Extract the (X, Y) coordinate from the center of the cell holding the provided text.  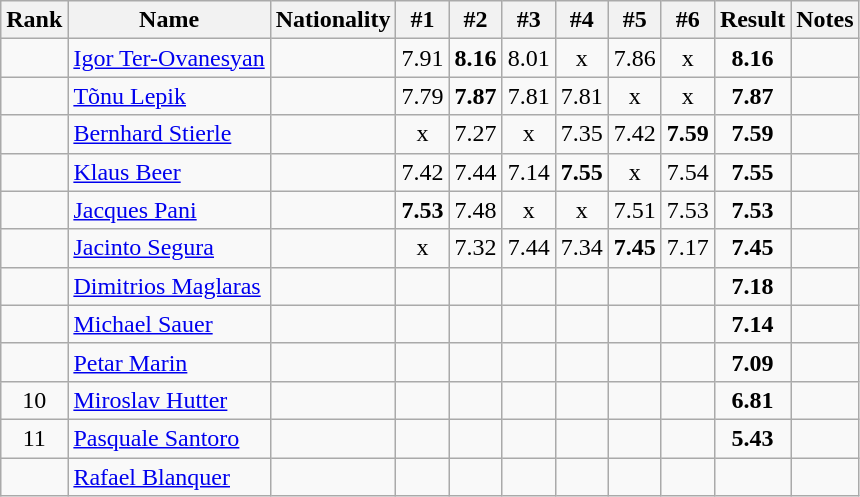
Dimitrios Maglaras (169, 286)
7.86 (634, 58)
#5 (634, 20)
#4 (582, 20)
Jacinto Segura (169, 248)
7.51 (634, 210)
Michael Sauer (169, 324)
Igor Ter-Ovanesyan (169, 58)
7.27 (476, 134)
Rank (34, 20)
7.54 (688, 172)
Petar Marin (169, 362)
Nationality (333, 20)
Jacques Pani (169, 210)
Bernhard Stierle (169, 134)
Result (752, 20)
7.18 (752, 286)
8.01 (528, 58)
7.17 (688, 248)
7.34 (582, 248)
7.35 (582, 134)
10 (34, 400)
5.43 (752, 438)
Miroslav Hutter (169, 400)
7.79 (422, 96)
Pasquale Santoro (169, 438)
7.32 (476, 248)
7.48 (476, 210)
Klaus Beer (169, 172)
6.81 (752, 400)
7.91 (422, 58)
#1 (422, 20)
Tõnu Lepik (169, 96)
Notes (825, 20)
7.09 (752, 362)
Name (169, 20)
#6 (688, 20)
Rafael Blanquer (169, 477)
11 (34, 438)
#3 (528, 20)
#2 (476, 20)
